Pinpoint the cell where the given text exists, returning its [x, y] midpoint coordinate. 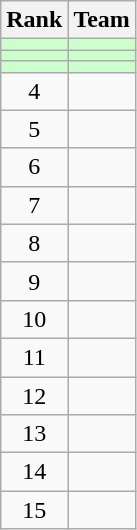
15 [34, 510]
14 [34, 472]
5 [34, 129]
4 [34, 91]
13 [34, 434]
Team [102, 20]
10 [34, 319]
8 [34, 243]
12 [34, 395]
9 [34, 281]
11 [34, 357]
7 [34, 205]
Rank [34, 20]
6 [34, 167]
